For the text-containing cell, return its midpoint in (X, Y) coordinate format. 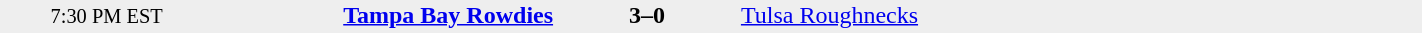
Tulsa Roughnecks (910, 15)
Tampa Bay Rowdies (384, 15)
7:30 PM EST (106, 16)
3–0 (648, 15)
